Scan for the cell matching the given text and deliver its (x, y) coordinate at center. 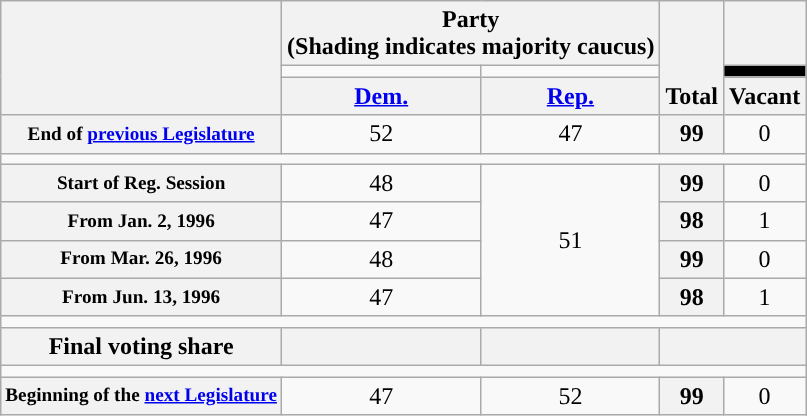
End of previous Legislature (142, 134)
Party (Shading indicates majority caucus) (471, 34)
Total (692, 58)
From Jan. 2, 1996 (142, 221)
Start of Reg. Session (142, 183)
Rep. (570, 96)
From Mar. 26, 1996 (142, 259)
Dem. (382, 96)
Vacant (764, 96)
From Jun. 13, 1996 (142, 297)
51 (570, 240)
Beginning of the next Legislature (142, 395)
Final voting share (142, 346)
